Detect which cell encompasses the target text, then output its [X, Y] center coordinate. 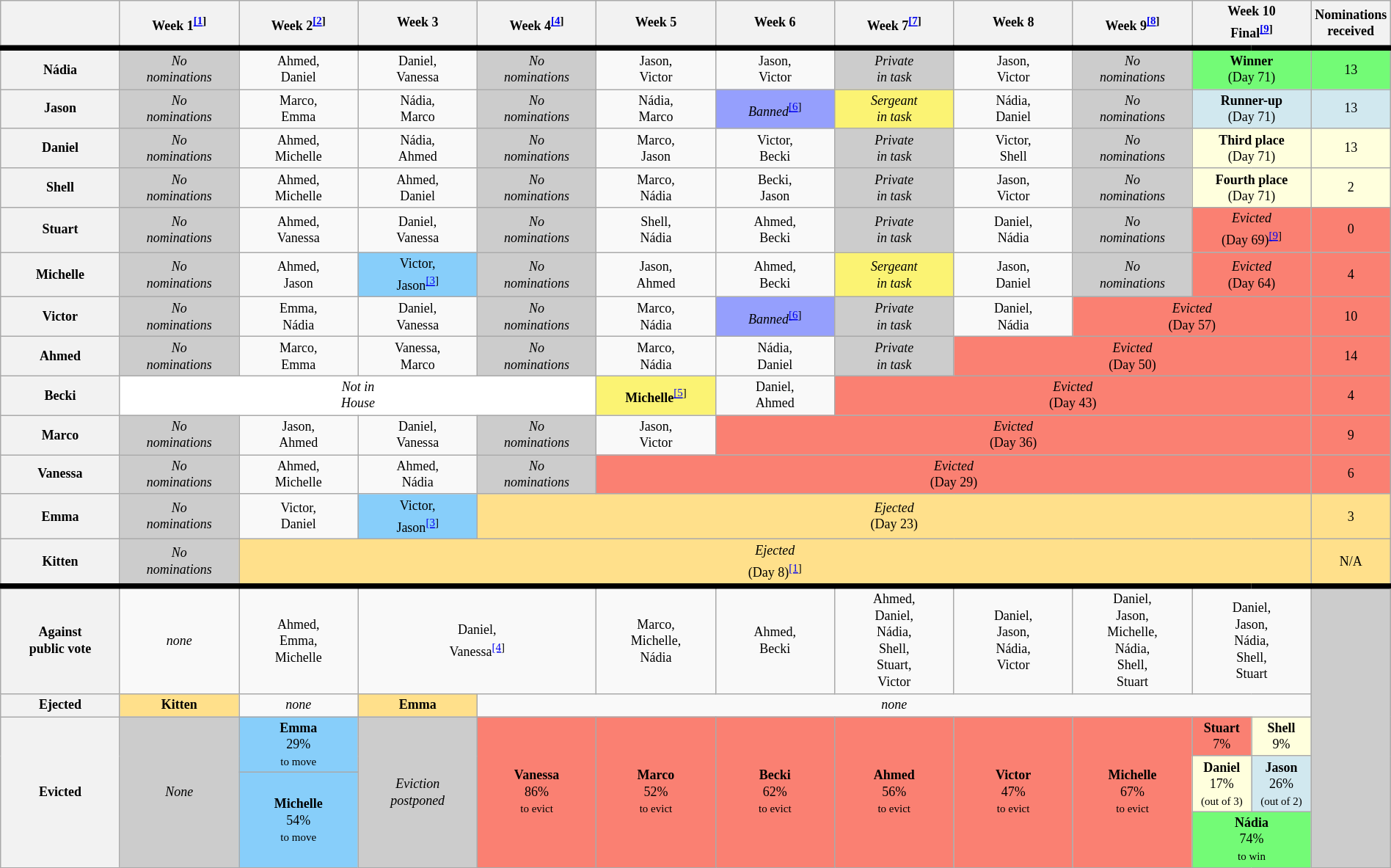
Evicted(Day 69)[9] [1252, 230]
Week 5 [656, 24]
Ahmed56%to evict [894, 792]
0 [1351, 230]
Marco,Michelle,Nádia [656, 640]
Daniel,Jason,Michelle,Nádia,Shell,Stuart [1132, 640]
2 [1351, 188]
Victor,Daniel [299, 517]
Week 6 [775, 24]
Jason,Daniel [1013, 274]
Michelle [60, 274]
Shell [60, 188]
Not inHouse [358, 395]
6 [1351, 475]
Nádia [60, 69]
Evicted(Day 50) [1133, 357]
Victor47%to evict [1013, 792]
Evicted(Day 64) [1252, 274]
Becki,Jason [775, 188]
Jason [60, 109]
Ahmed,Daniel,Nádia,Shell,Stuart,Victor [894, 640]
Shell9% [1281, 736]
Ahmed,Jason [299, 274]
Victor [60, 317]
Ahmed [60, 357]
Evicted(Day 43) [1073, 395]
Week 4[4] [536, 24]
Week 2[2] [299, 24]
Becki62%to evict [775, 792]
Michelle[5] [656, 395]
Michelle54%to move [299, 820]
Shell,Nádia [656, 230]
Vanessa,Marco [417, 357]
Daniel [60, 148]
Stuart [60, 230]
Evicted [60, 792]
Week 8 [1013, 24]
Againstpublic vote [60, 640]
Ejected(Day 8)[1] [775, 562]
Emma29%to move [299, 744]
Week 1[1] [179, 24]
Emma,Nádia [299, 317]
Daniel,Jason,Nádia,Victor [1013, 640]
Week 7[7] [894, 24]
Stuart7% [1222, 736]
3 [1351, 517]
Week 3 [417, 24]
14 [1351, 357]
Vanessa [60, 475]
Evictionpostponed [417, 792]
N/A [1351, 562]
Fourth place(Day 71) [1252, 188]
Week 9[8] [1132, 24]
Vanessa86%to evict [536, 792]
Ejected [60, 704]
Victor,Shell [1013, 148]
Victor,Becki [775, 148]
Ahmed,Nádia [417, 475]
Daniel,Jason,Nádia,Shell,Stuart [1252, 640]
Nádia74%to win [1252, 839]
Michelle67%to evict [1132, 792]
None [179, 792]
Jason26%(out of 2) [1281, 784]
Marco52%to evict [656, 792]
Daniel17%(out of 3) [1222, 784]
10 [1351, 317]
Marco [60, 435]
Runner-up(Day 71) [1252, 109]
Marco,Jason [656, 148]
Ahmed,Vanessa [299, 230]
Winner(Day 71) [1252, 69]
Evicted(Day 57) [1191, 317]
Ejected(Day 23) [894, 517]
Becki [60, 395]
Daniel,Ahmed [775, 395]
9 [1351, 435]
Nominationsreceived [1351, 24]
Daniel,Vanessa[4] [477, 640]
Ahmed,Emma,Michelle [299, 640]
Evicted(Day 29) [954, 475]
Evicted(Day 36) [1013, 435]
Nádia,Ahmed [417, 148]
Week 10Final[9] [1252, 24]
Third place(Day 71) [1252, 148]
